Pinpoint the cell where the given text exists, returning its (X, Y) midpoint coordinate. 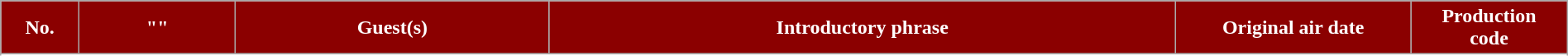
Original air date (1293, 28)
No. (40, 28)
Introductory phrase (863, 28)
Production code (1489, 28)
Guest(s) (392, 28)
"" (157, 28)
